Return the (x, y) coordinate for the center point of the cell that contains the specified text.  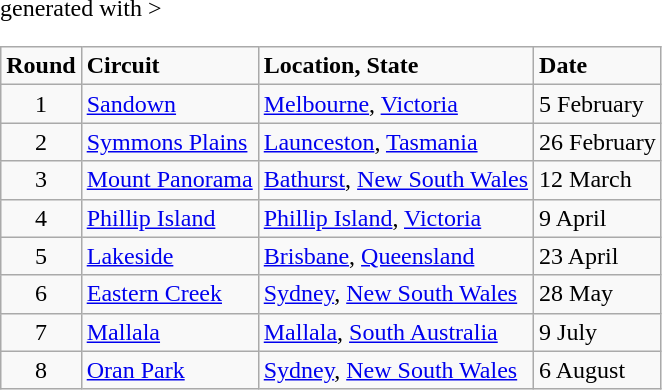
Round (41, 66)
6 August (598, 370)
23 April (598, 256)
7 (41, 332)
Symmons Plains (170, 142)
26 February (598, 142)
9 April (598, 218)
6 (41, 294)
Mount Panorama (170, 180)
Brisbane, Queensland (396, 256)
Mallala, South Australia (396, 332)
Location, State (396, 66)
Sandown (170, 104)
Bathurst, New South Wales (396, 180)
Mallala (170, 332)
Oran Park (170, 370)
12 March (598, 180)
Phillip Island, Victoria (396, 218)
9 July (598, 332)
Phillip Island (170, 218)
Melbourne, Victoria (396, 104)
Launceston, Tasmania (396, 142)
1 (41, 104)
Date (598, 66)
8 (41, 370)
3 (41, 180)
5 (41, 256)
Lakeside (170, 256)
4 (41, 218)
28 May (598, 294)
2 (41, 142)
5 February (598, 104)
Circuit (170, 66)
Eastern Creek (170, 294)
